Output the (x, y) coordinate of the center of the cell containing the given text.  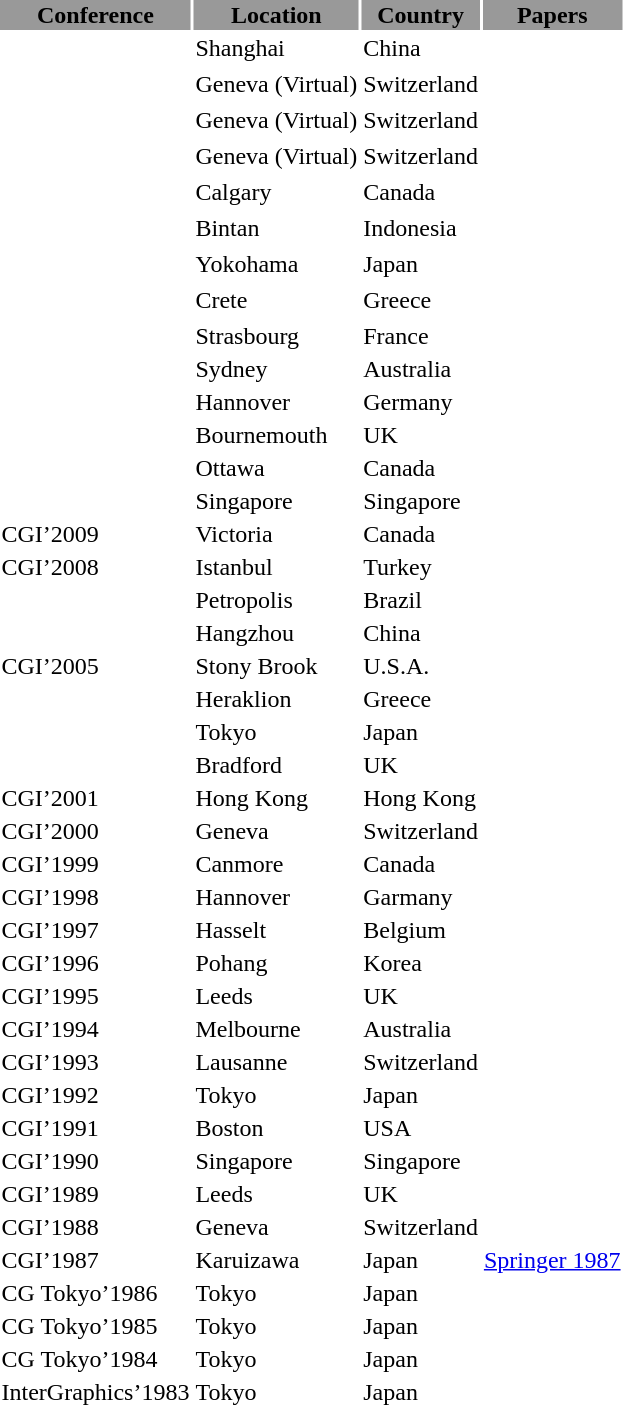
Melbourne (276, 1029)
CGI’1999 (96, 864)
Bournemouth (276, 435)
Hasselt (276, 930)
U.S.A. (421, 666)
CGI’1993 (96, 1062)
Belgium (421, 930)
CG Tokyo’1986 (96, 1293)
CGI’2000 (96, 831)
CGI’1987 (96, 1260)
CGI’2005 (96, 666)
CGI’1997 (96, 930)
Stony Brook (276, 666)
Turkey (421, 567)
Garmany (421, 897)
Springer 1987 (552, 1260)
France (421, 336)
Petropolis (276, 600)
Brazil (421, 600)
Bradford (276, 765)
Istanbul (276, 567)
Lausanne (276, 1062)
Location (276, 15)
USA (421, 1128)
CGI’1996 (96, 963)
Karuizawa (276, 1260)
CGI’2008 (96, 567)
Heraklion (276, 699)
Yokohama (276, 264)
CGI’2009 (96, 534)
Shanghai (276, 48)
CGI’1992 (96, 1095)
CGI’1998 (96, 897)
Indonesia (421, 228)
CG Tokyo’1984 (96, 1359)
Pohang (276, 963)
CG Tokyo’1985 (96, 1326)
CGI’1991 (96, 1128)
Victoria (276, 534)
Country (421, 15)
CGI’1989 (96, 1194)
Papers (552, 15)
CGI’1988 (96, 1227)
CGI’2001 (96, 798)
CGI’1995 (96, 996)
Korea (421, 963)
Germany (421, 402)
Hangzhou (276, 633)
Crete (276, 300)
CGI’1994 (96, 1029)
CGI’1990 (96, 1161)
Strasbourg (276, 336)
Bintan (276, 228)
Calgary (276, 192)
Conference (96, 15)
Boston (276, 1128)
Canmore (276, 864)
Ottawa (276, 468)
Sydney (276, 369)
